Detect which cell encompasses the target text, then output its (x, y) center coordinate. 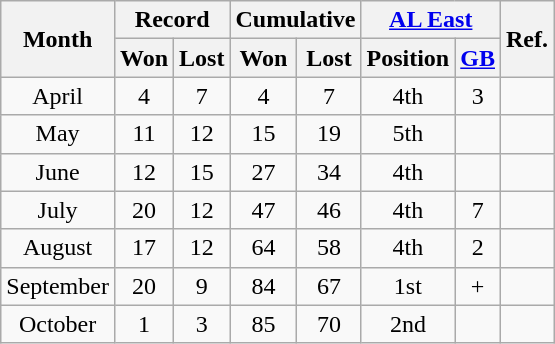
August (58, 248)
64 (264, 248)
May (58, 134)
April (58, 96)
June (58, 172)
84 (264, 286)
+ (478, 286)
1 (144, 324)
AL East (431, 20)
2 (478, 248)
70 (329, 324)
9 (202, 286)
47 (264, 210)
46 (329, 210)
July (58, 210)
58 (329, 248)
Position (408, 58)
Record (172, 20)
85 (264, 324)
27 (264, 172)
5th (408, 134)
11 (144, 134)
Cumulative (296, 20)
17 (144, 248)
Month (58, 39)
19 (329, 134)
2nd (408, 324)
67 (329, 286)
September (58, 286)
GB (478, 58)
October (58, 324)
1st (408, 286)
Ref. (528, 39)
34 (329, 172)
